Return (x, y) of the center of cell containing provided text 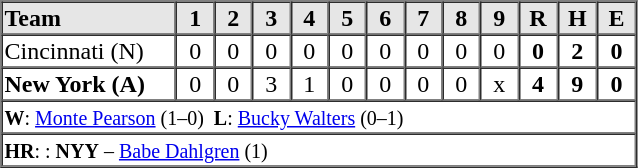
R (538, 18)
6 (385, 18)
New York (A) (90, 84)
7 (423, 18)
Cincinnati (N) (90, 50)
H (578, 18)
8 (461, 18)
W: Monte Pearson (1–0) L: Bucky Walters (0–1) (319, 116)
HR: : NYY – Babe Dahlgren (1) (319, 150)
E (616, 18)
Team (90, 18)
x (499, 84)
5 (347, 18)
